Extract the (X, Y) coordinate from the center of the cell holding the provided text.  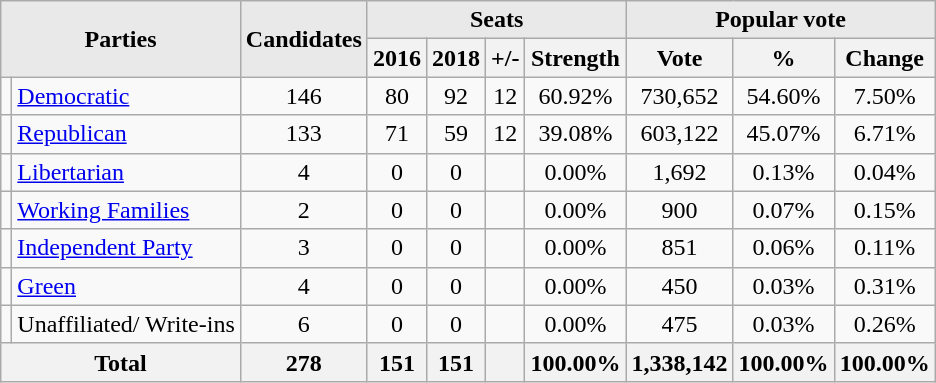
59 (456, 134)
133 (304, 134)
Independent Party (126, 248)
Popular vote (780, 20)
1,692 (680, 172)
450 (680, 286)
45.07% (784, 134)
92 (456, 96)
Strength (576, 58)
0.31% (884, 286)
278 (304, 362)
Democratic (126, 96)
% (784, 58)
0.06% (784, 248)
Working Families (126, 210)
2018 (456, 58)
Republican (126, 134)
7.50% (884, 96)
851 (680, 248)
3 (304, 248)
603,122 (680, 134)
146 (304, 96)
0.13% (784, 172)
Candidates (304, 39)
0.11% (884, 248)
Vote (680, 58)
0.04% (884, 172)
0.15% (884, 210)
Green (126, 286)
71 (396, 134)
475 (680, 324)
Libertarian (126, 172)
1,338,142 (680, 362)
730,652 (680, 96)
60.92% (576, 96)
54.60% (784, 96)
80 (396, 96)
900 (680, 210)
6 (304, 324)
2 (304, 210)
+/- (506, 58)
Seats (496, 20)
Total (121, 362)
0.26% (884, 324)
2016 (396, 58)
Parties (121, 39)
0.07% (784, 210)
Change (884, 58)
39.08% (576, 134)
6.71% (884, 134)
Unaffiliated/ Write-ins (126, 324)
